Locate the cell with the specified text and output its (X, Y) center coordinate. 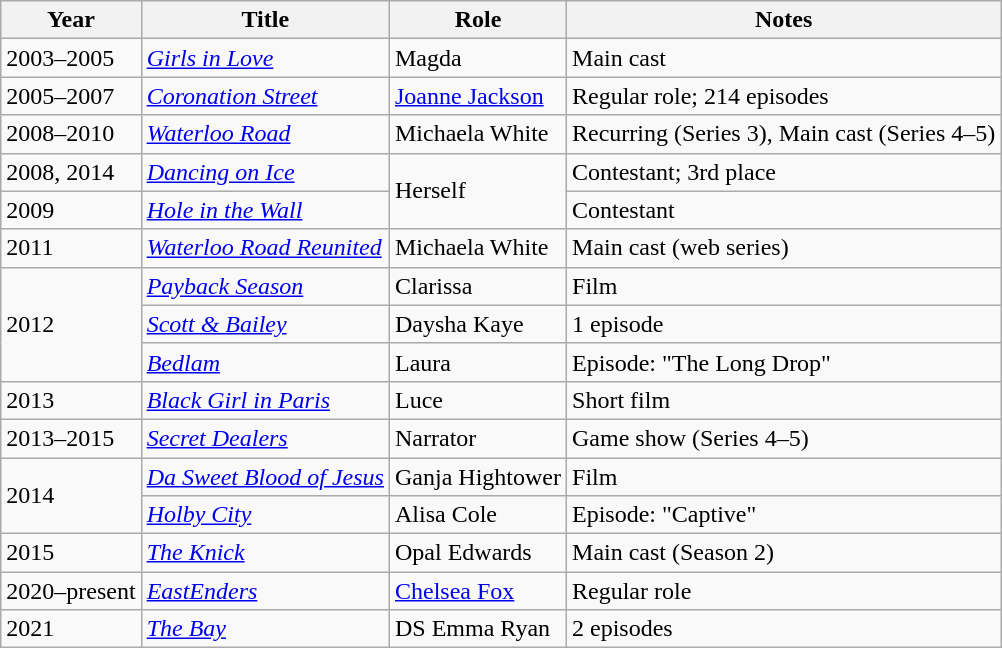
Magda (478, 58)
2012 (71, 324)
Waterloo Road (265, 134)
Notes (784, 20)
Laura (478, 362)
Title (265, 20)
2021 (71, 629)
Opal Edwards (478, 553)
Daysha Kaye (478, 324)
Clarissa (478, 286)
Contestant; 3rd place (784, 172)
Main cast (Season 2) (784, 553)
2008, 2014 (71, 172)
2 episodes (784, 629)
2003–2005 (71, 58)
Role (478, 20)
2013–2015 (71, 438)
Short film (784, 400)
Waterloo Road Reunited (265, 248)
Recurring (Series 3), Main cast (Series 4–5) (784, 134)
Girls in Love (265, 58)
EastEnders (265, 591)
2013 (71, 400)
Episode: "The Long Drop" (784, 362)
Luce (478, 400)
Joanne Jackson (478, 96)
Secret Dealers (265, 438)
Alisa Cole (478, 515)
2015 (71, 553)
2005–2007 (71, 96)
Year (71, 20)
Payback Season (265, 286)
Main cast (784, 58)
Da Sweet Blood of Jesus (265, 477)
2008–2010 (71, 134)
Scott & Bailey (265, 324)
2011 (71, 248)
Regular role (784, 591)
Coronation Street (265, 96)
Ganja Hightower (478, 477)
Regular role; 214 episodes (784, 96)
Hole in the Wall (265, 210)
1 episode (784, 324)
Game show (Series 4–5) (784, 438)
Contestant (784, 210)
2014 (71, 496)
Bedlam (265, 362)
Dancing on Ice (265, 172)
Black Girl in Paris (265, 400)
Chelsea Fox (478, 591)
The Knick (265, 553)
Episode: "Captive" (784, 515)
2009 (71, 210)
2020–present (71, 591)
Herself (478, 191)
The Bay (265, 629)
Main cast (web series) (784, 248)
Holby City (265, 515)
Narrator (478, 438)
DS Emma Ryan (478, 629)
